Determine the [X, Y] coordinate at the center of the cell enclosing the given text.  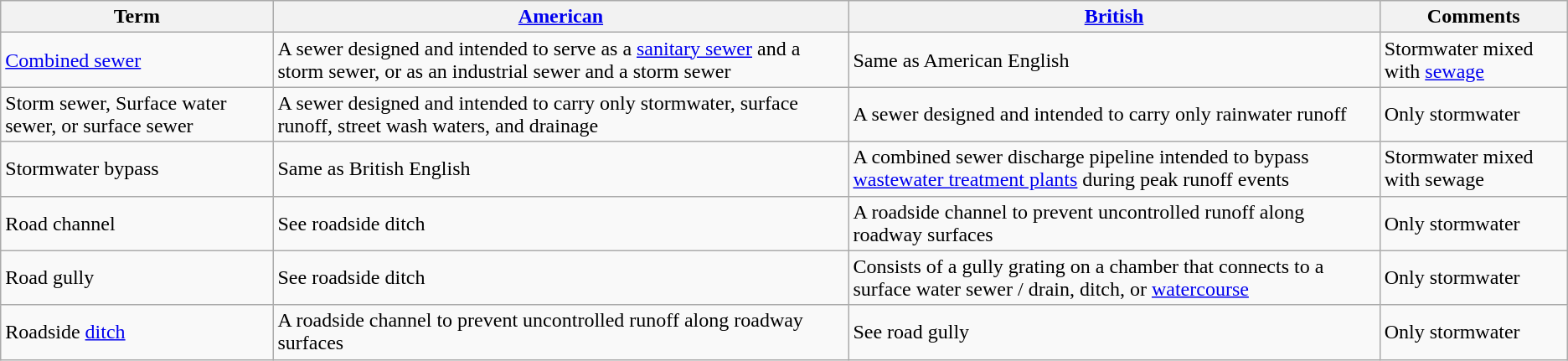
Roadside ditch [137, 332]
Storm sewer, Surface water sewer, or surface sewer [137, 114]
Consists of a gully grating on a chamber that connects to a surface water sewer / drain, ditch, or watercourse [1114, 278]
A sewer designed and intended to serve as a sanitary sewer and a storm sewer, or as an industrial sewer and a storm sewer [561, 60]
A combined sewer discharge pipeline intended to bypass wastewater treatment plants during peak runoff events [1114, 169]
Comments [1473, 17]
See road gully [1114, 332]
British [1114, 17]
Same as British English [561, 169]
Road channel [137, 223]
Term [137, 17]
Road gully [137, 278]
Same as American English [1114, 60]
A sewer designed and intended to carry only stormwater, surface runoff, street wash waters, and drainage [561, 114]
American [561, 17]
A sewer designed and intended to carry only rainwater runoff [1114, 114]
Stormwater bypass [137, 169]
Combined sewer [137, 60]
